Output the (x, y) coordinate of the center of the cell containing the given text.  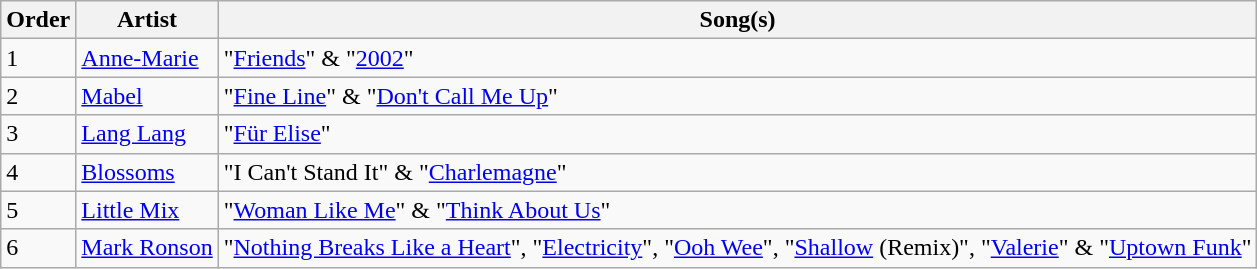
Mabel (147, 96)
Song(s) (738, 20)
2 (38, 96)
"Woman Like Me" & "Think About Us" (738, 210)
Little Mix (147, 210)
3 (38, 134)
Anne-Marie (147, 58)
1 (38, 58)
6 (38, 248)
"Fine Line" & "Don't Call Me Up" (738, 96)
Lang Lang (147, 134)
Blossoms (147, 172)
5 (38, 210)
"Für Elise" (738, 134)
"Friends" & "2002" (738, 58)
"I Can't Stand It" & "Charlemagne" (738, 172)
"Nothing Breaks Like a Heart", "Electricity", "Ooh Wee", "Shallow (Remix)", "Valerie" & "Uptown Funk" (738, 248)
Mark Ronson (147, 248)
4 (38, 172)
Artist (147, 20)
Order (38, 20)
